Locate the cell with the specified text and output its [X, Y] center coordinate. 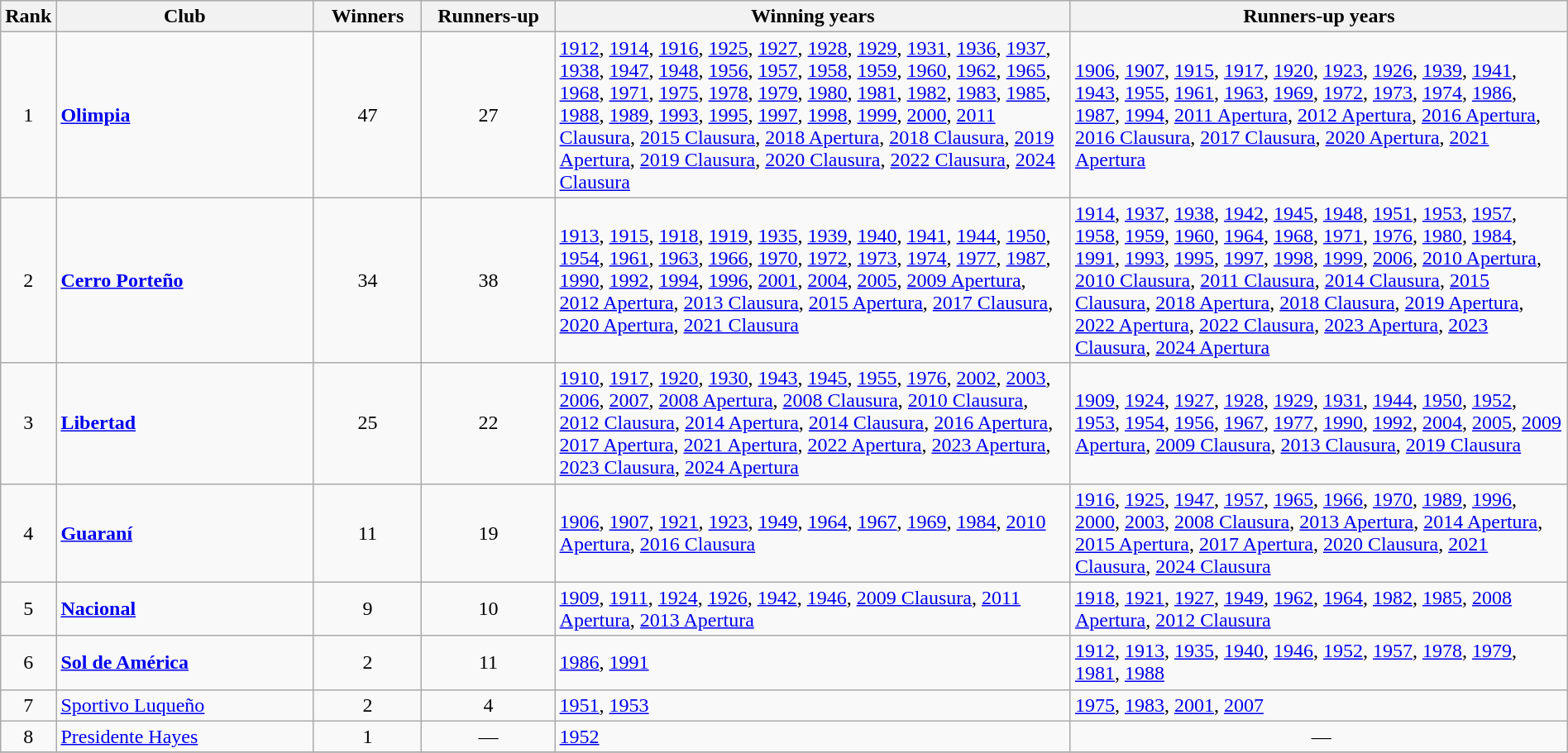
1951, 1953 [812, 705]
3 [28, 423]
Nacional [185, 608]
Winning years [812, 17]
1918, 1921, 1927, 1949, 1962, 1964, 1982, 1985, 2008 Apertura, 2012 Clausura [1318, 608]
1952 [812, 736]
Rank [28, 17]
9 [367, 608]
47 [367, 115]
10 [488, 608]
1909, 1911, 1924, 1926, 1942, 1946, 2009 Clausura, 2011 Apertura, 2013 Apertura [812, 608]
5 [28, 608]
1906, 1907, 1921, 1923, 1949, 1964, 1967, 1969, 1984, 2010 Apertura, 2016 Clausura [812, 532]
Club [185, 17]
8 [28, 736]
Sol de América [185, 663]
Presidente Hayes [185, 736]
1975, 1983, 2001, 2007 [1318, 705]
Libertad [185, 423]
Sportivo Luqueño [185, 705]
Cerro Porteño [185, 280]
1912, 1913, 1935, 1940, 1946, 1952, 1957, 1978, 1979, 1981, 1988 [1318, 663]
22 [488, 423]
38 [488, 280]
Guaraní [185, 532]
25 [367, 423]
Winners [367, 17]
34 [367, 280]
Runners-up [488, 17]
7 [28, 705]
19 [488, 532]
1986, 1991 [812, 663]
27 [488, 115]
Olimpia [185, 115]
6 [28, 663]
Runners-up years [1318, 17]
